Find where the given text appears and provide that cell's center as (X, Y) coordinate. 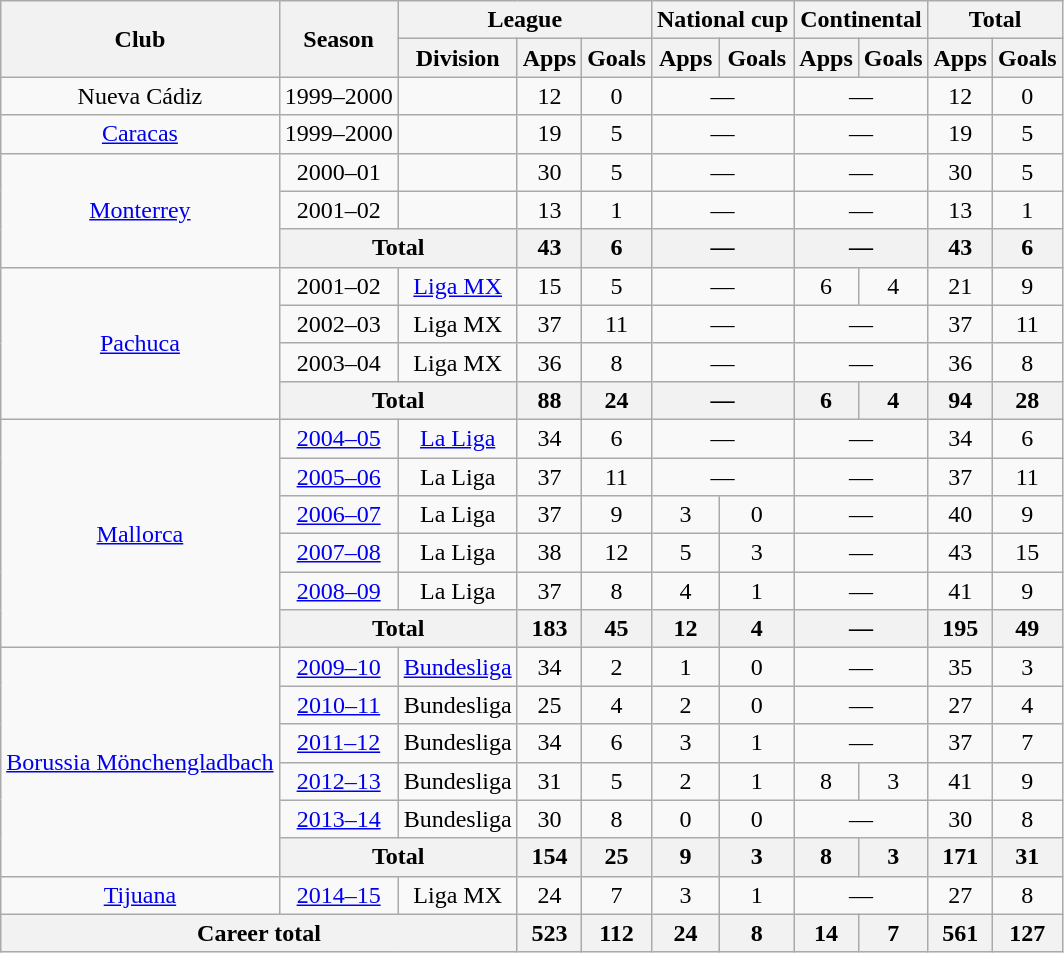
88 (549, 400)
2004–05 (338, 438)
112 (617, 933)
561 (960, 933)
National cup (722, 20)
2000–01 (338, 172)
2011–12 (338, 743)
2006–07 (338, 515)
2005–06 (338, 477)
Borussia Mönchengladbach (140, 762)
14 (826, 933)
League (524, 20)
Pachuca (140, 343)
28 (1027, 400)
2003–04 (338, 362)
127 (1027, 933)
195 (960, 629)
2013–14 (338, 819)
38 (549, 553)
523 (549, 933)
2009–10 (338, 667)
45 (617, 629)
40 (960, 515)
35 (960, 667)
171 (960, 857)
Mallorca (140, 533)
2008–09 (338, 591)
Division (458, 58)
Nueva Cádiz (140, 96)
21 (960, 286)
Tijuana (140, 895)
49 (1027, 629)
Season (338, 39)
2007–08 (338, 553)
Career total (259, 933)
2002–03 (338, 324)
94 (960, 400)
Monterrey (140, 210)
183 (549, 629)
Club (140, 39)
154 (549, 857)
2010–11 (338, 705)
Continental (861, 20)
2014–15 (338, 895)
Caracas (140, 134)
2012–13 (338, 781)
